Find where the given text appears and provide that cell's center as (x, y) coordinate. 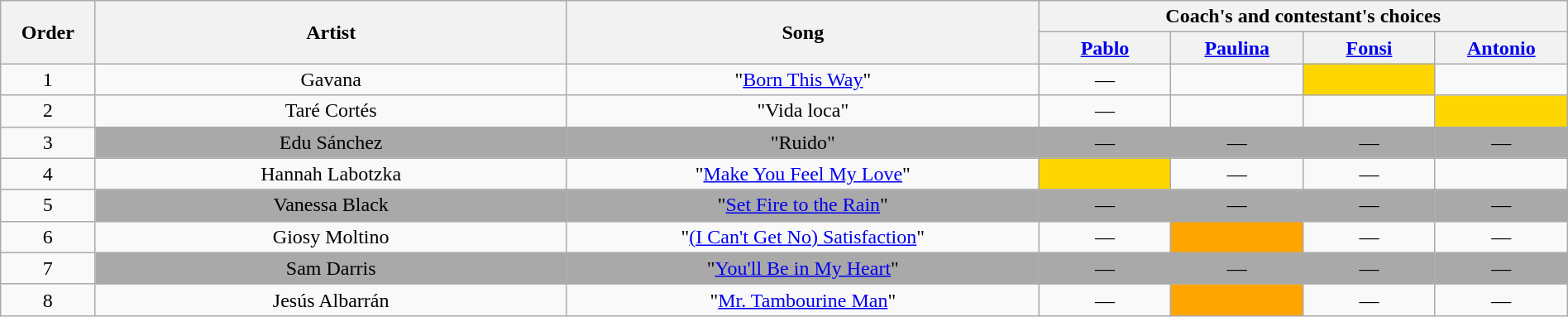
Paulina (1237, 48)
3 (48, 142)
Order (48, 32)
Edu Sánchez (331, 142)
4 (48, 174)
Hannah Labotzka (331, 174)
Taré Cortés (331, 111)
Jesús Albarrán (331, 300)
Gavana (331, 79)
Artist (331, 32)
Sam Darris (331, 268)
"Ruido" (802, 142)
Coach's and contestant's choices (1303, 17)
5 (48, 205)
"Mr. Tambourine Man" (802, 300)
6 (48, 237)
Giosy Moltino (331, 237)
1 (48, 79)
"You'll Be in My Heart" (802, 268)
"Born This Way" (802, 79)
"Make You Feel My Love" (802, 174)
Fonsi (1370, 48)
Antonio (1501, 48)
8 (48, 300)
Pablo (1105, 48)
"Set Fire to the Rain" (802, 205)
"Vida loca" (802, 111)
Song (802, 32)
"(I Can't Get No) Satisfaction" (802, 237)
7 (48, 268)
2 (48, 111)
Vanessa Black (331, 205)
